Return (X, Y) of the center of cell containing provided text 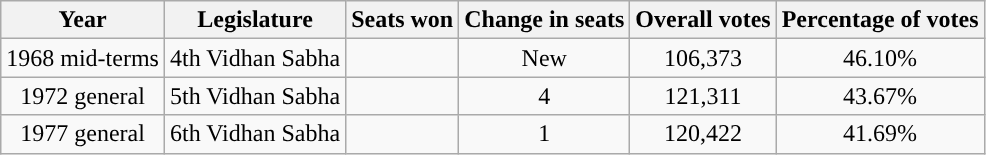
41.69% (880, 134)
Percentage of votes (880, 20)
New (544, 58)
46.10% (880, 58)
Seats won (402, 20)
6th Vidhan Sabha (254, 134)
Change in seats (544, 20)
1 (544, 134)
121,311 (703, 96)
Legislature (254, 20)
1968 mid-terms (83, 58)
4 (544, 96)
43.67% (880, 96)
1972 general (83, 96)
Overall votes (703, 20)
5th Vidhan Sabha (254, 96)
Year (83, 20)
106,373 (703, 58)
120,422 (703, 134)
4th Vidhan Sabha (254, 58)
1977 general (83, 134)
